Output the [X, Y] coordinate of the center of the cell containing the given text.  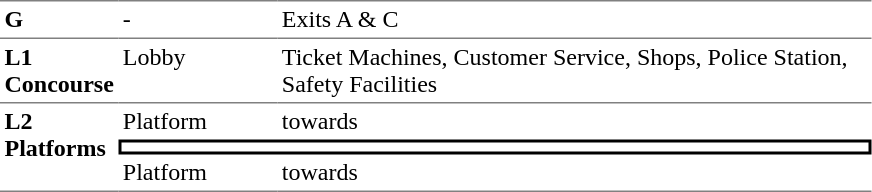
Exits A & C [574, 19]
L1Concourse [59, 71]
Lobby [198, 71]
G [59, 19]
Ticket Machines, Customer Service, Shops, Police Station, Safety Facilities [574, 71]
- [198, 19]
L2Platforms [59, 148]
